Search for the cell housing the specified text and yield its [x, y] center coordinate. 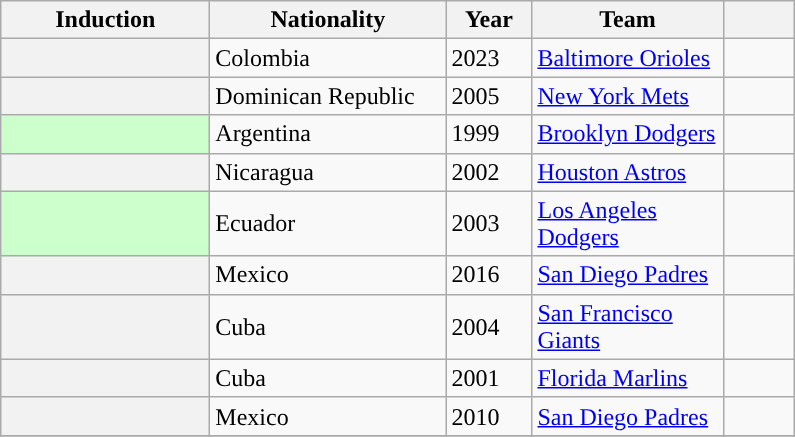
Team [628, 20]
Baltimore Orioles [628, 58]
Argentina [328, 134]
Nationality [328, 20]
Nicaragua [328, 172]
Houston Astros [628, 172]
2023 [489, 58]
2003 [489, 224]
Dominican Republic [328, 96]
Colombia [328, 58]
Ecuador [328, 224]
1999 [489, 134]
Florida Marlins [628, 378]
2002 [489, 172]
2004 [489, 326]
2016 [489, 275]
2001 [489, 378]
New York Mets [628, 96]
Induction [106, 20]
2005 [489, 96]
2010 [489, 416]
Los Angeles Dodgers [628, 224]
Year [489, 20]
Brooklyn Dodgers [628, 134]
San Francisco Giants [628, 326]
